Pinpoint the cell where the given text exists, returning its [X, Y] midpoint coordinate. 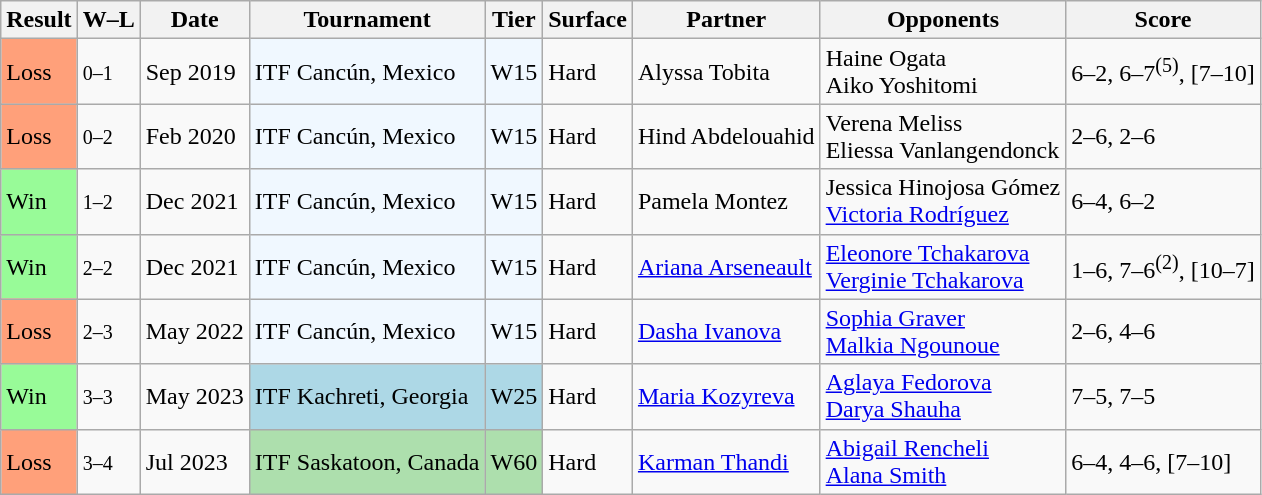
2–2 [108, 266]
Eleonore Tchakarova Verginie Tchakarova [943, 266]
1–6, 7–6(2), [10–7] [1163, 266]
Opponents [943, 20]
7–5, 7–5 [1163, 396]
Tournament [367, 20]
Maria Kozyreva [726, 396]
6–2, 6–7(5), [7–10] [1163, 72]
Feb 2020 [194, 136]
6–4, 6–2 [1163, 202]
May 2022 [194, 332]
ITF Kachreti, Georgia [367, 396]
Jul 2023 [194, 462]
Partner [726, 20]
Alyssa Tobita [726, 72]
May 2023 [194, 396]
6–4, 4–6, [7–10] [1163, 462]
Date [194, 20]
Verena Meliss Eliessa Vanlangendonck [943, 136]
Tier [514, 20]
2–6, 4–6 [1163, 332]
Sep 2019 [194, 72]
2–3 [108, 332]
Haine Ogata Aiko Yoshitomi [943, 72]
Karman Thandi [726, 462]
3–3 [108, 396]
1–2 [108, 202]
Abigail Rencheli Alana Smith [943, 462]
Result [39, 20]
Dasha Ivanova [726, 332]
0–2 [108, 136]
Score [1163, 20]
Sophia Graver Malkia Ngounoue [943, 332]
Ariana Arseneault [726, 266]
W–L [108, 20]
ITF Saskatoon, Canada [367, 462]
Hind Abdelouahid [726, 136]
Surface [588, 20]
0–1 [108, 72]
Aglaya Fedorova Darya Shauha [943, 396]
Pamela Montez [726, 202]
W60 [514, 462]
3–4 [108, 462]
W25 [514, 396]
2–6, 2–6 [1163, 136]
Jessica Hinojosa Gómez Victoria Rodríguez [943, 202]
